Return (X, Y) of the center of cell containing provided text 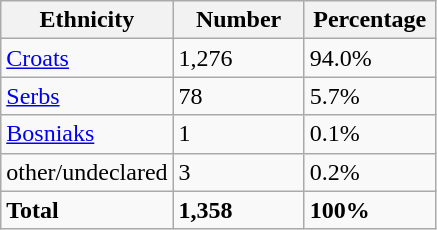
0.2% (370, 172)
5.7% (370, 96)
1,358 (238, 210)
Number (238, 20)
94.0% (370, 58)
Bosniaks (87, 134)
78 (238, 96)
Total (87, 210)
Ethnicity (87, 20)
Croats (87, 58)
other/undeclared (87, 172)
100% (370, 210)
1 (238, 134)
0.1% (370, 134)
Percentage (370, 20)
1,276 (238, 58)
3 (238, 172)
Serbs (87, 96)
